Find where the given text appears and provide that cell's center as [X, Y] coordinate. 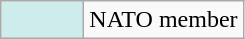
NATO member [164, 20]
